Capture the cell that displays the provided text and extract its (x, y) central coordinate. 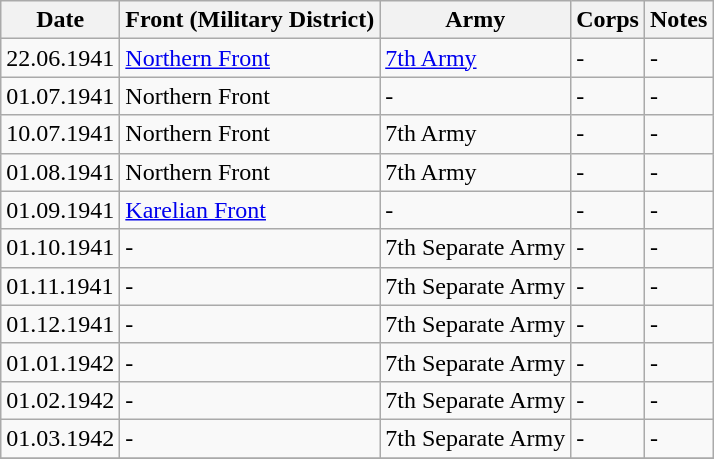
10.07.1941 (60, 134)
01.08.1941 (60, 172)
Army (476, 20)
01.12.1941 (60, 324)
01.03.1942 (60, 438)
Front (Military District) (250, 20)
Date (60, 20)
01.02.1942 (60, 400)
01.01.1942 (60, 362)
Notes (678, 20)
01.11.1941 (60, 286)
01.10.1941 (60, 248)
01.07.1941 (60, 96)
22.06.1941 (60, 58)
01.09.1941 (60, 210)
Karelian Front (250, 210)
Corps (608, 20)
